From the cell containing the given text, extract its center point as [X, Y] coordinate. 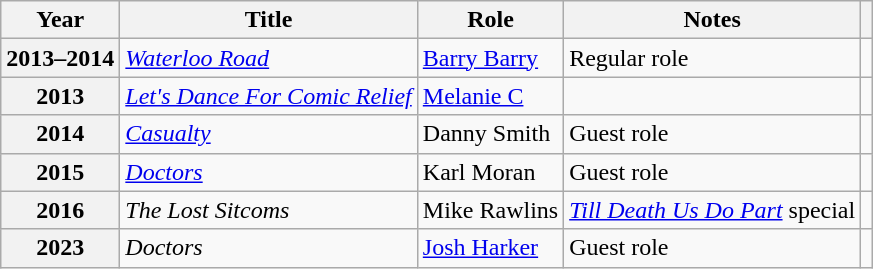
Barry Barry [490, 58]
Casualty [268, 134]
2013–2014 [60, 58]
2015 [60, 172]
Till Death Us Do Part special [712, 210]
Waterloo Road [268, 58]
Year [60, 20]
The Lost Sitcoms [268, 210]
Danny Smith [490, 134]
Mike Rawlins [490, 210]
2023 [60, 248]
2013 [60, 96]
Role [490, 20]
2014 [60, 134]
Regular role [712, 58]
Melanie C [490, 96]
Notes [712, 20]
Karl Moran [490, 172]
Let's Dance For Comic Relief [268, 96]
2016 [60, 210]
Josh Harker [490, 248]
Title [268, 20]
